Search for the cell housing the specified text and yield its (x, y) center coordinate. 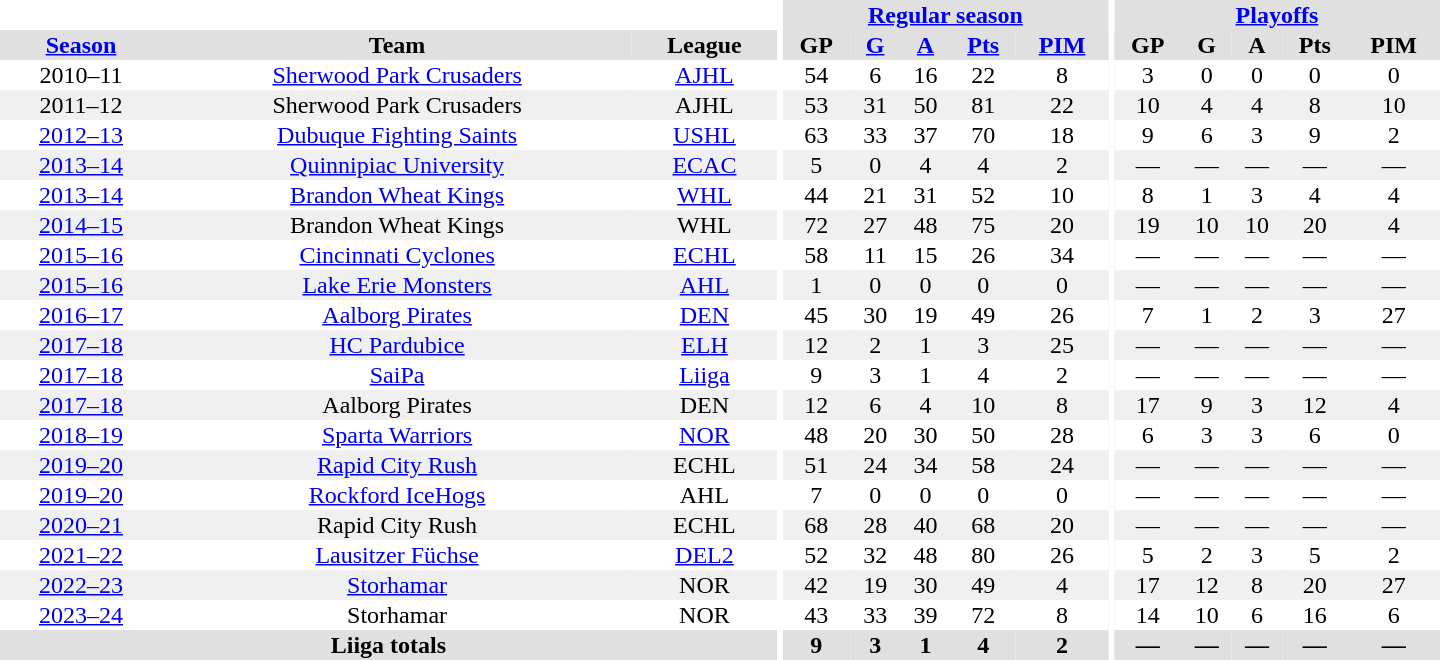
DEL2 (704, 555)
40 (925, 525)
Rockford IceHogs (397, 495)
2014–15 (81, 225)
HC Pardubice (397, 345)
15 (925, 255)
2011–12 (81, 105)
51 (816, 465)
11 (875, 255)
2021–22 (81, 555)
League (704, 45)
53 (816, 105)
Team (397, 45)
2010–11 (81, 75)
80 (984, 555)
2022–23 (81, 585)
2016–17 (81, 315)
2020–21 (81, 525)
Liiga (704, 375)
Sparta Warriors (397, 435)
ELH (704, 345)
2023–24 (81, 615)
Season (81, 45)
63 (816, 135)
Regular season (945, 15)
43 (816, 615)
Lake Erie Monsters (397, 285)
2018–19 (81, 435)
37 (925, 135)
54 (816, 75)
18 (1062, 135)
21 (875, 195)
Dubuque Fighting Saints (397, 135)
Liiga totals (388, 645)
USHL (704, 135)
ECAC (704, 165)
70 (984, 135)
45 (816, 315)
81 (984, 105)
25 (1062, 345)
SaiPa (397, 375)
Playoffs (1277, 15)
75 (984, 225)
42 (816, 585)
2012–13 (81, 135)
Cincinnati Cyclones (397, 255)
32 (875, 555)
Lausitzer Füchse (397, 555)
44 (816, 195)
14 (1148, 615)
39 (925, 615)
Quinnipiac University (397, 165)
